Return the (X, Y) coordinate for the center point of the cell that contains the specified text.  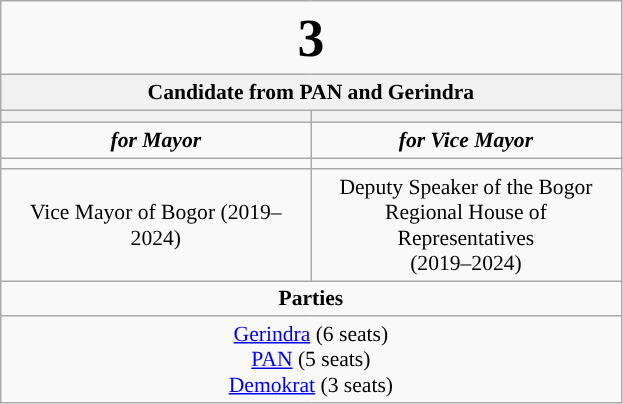
Vice Mayor of Bogor (2019–2024) (156, 225)
Deputy Speaker of the Bogor Regional House of Representatives(2019–2024) (466, 225)
for Vice Mayor (466, 141)
Gerindra (6 seats)PAN (5 seats)Demokrat (3 seats) (311, 360)
for Mayor (156, 141)
3 (311, 38)
Candidate from PAN and Gerindra (311, 92)
Parties (311, 299)
